Provide the (x, y) coordinate of the cell's center where the given text is located.  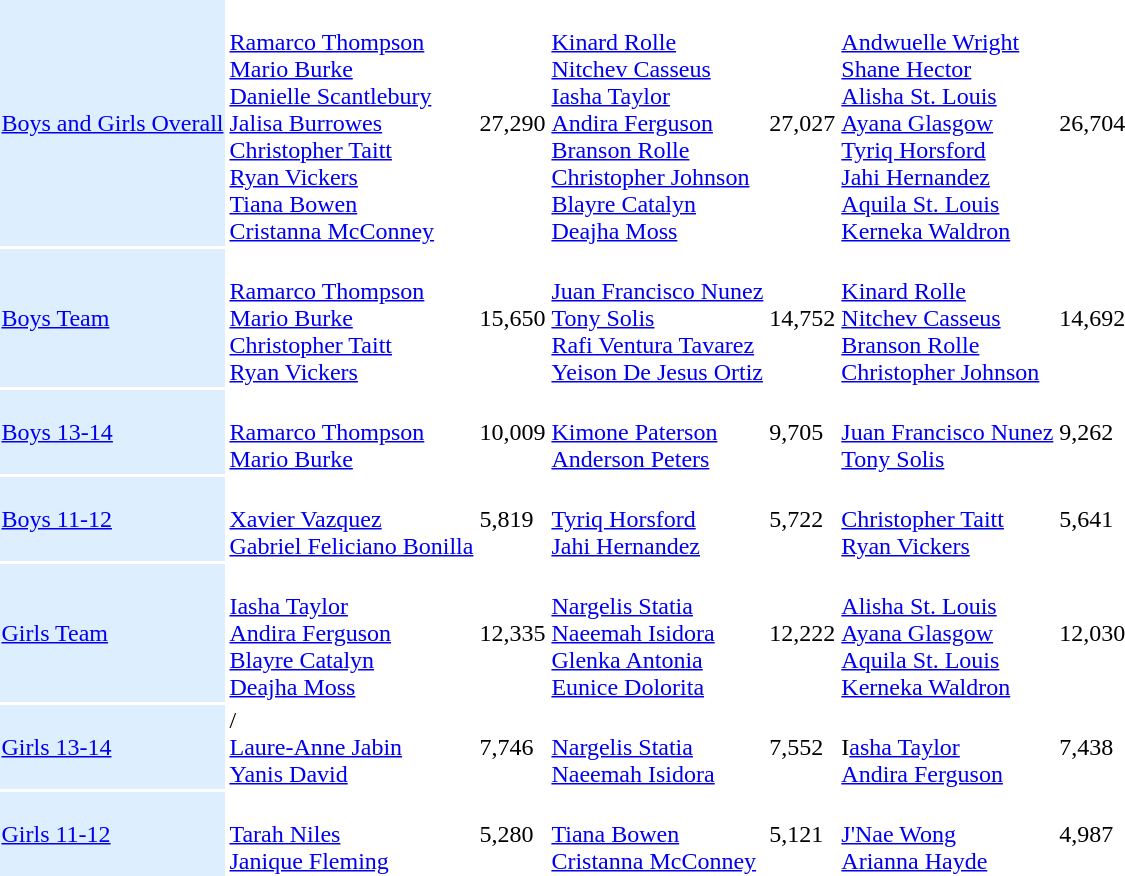
Tarah Niles Janique Fleming (352, 834)
5,121 (802, 834)
Girls 13-14 (112, 747)
Kinard Rolle Nitchev Casseus Iasha Taylor Andira Ferguson Branson Rolle Christopher Johnson Blayre CatalynDeajha Moss (658, 123)
Boys 13-14 (112, 432)
7,552 (802, 747)
Andwuelle WrightShane Hector Alisha St. Louis Ayana Glasgow Tyriq Horsford Jahi Hernandez Aquila St. Louis Kerneka Waldron (948, 123)
Ramarco Thompson Mario Burke (352, 432)
Boys Team (112, 318)
Christopher Taitt Ryan Vickers (948, 519)
Nargelis Statia Naeemah Isidora (658, 747)
/ Laure-Anne Jabin Yanis David (352, 747)
Tiana Bowen Cristanna McConney (658, 834)
Ramarco Thompson Mario Burke Danielle Scantlebury Jalisa Burrowes Christopher Taitt Ryan Vickers Tiana Bowen Cristanna McConney (352, 123)
Kinard Rolle Nitchev Casseus Branson Rolle Christopher Johnson (948, 318)
Juan Francisco Nunez Tony Solis (948, 432)
Ramarco Thompson Mario Burke Christopher Taitt Ryan Vickers (352, 318)
12,222 (802, 633)
12,335 (512, 633)
27,290 (512, 123)
Xavier Vazquez Gabriel Feliciano Bonilla (352, 519)
Girls Team (112, 633)
Iasha Taylor Andira Ferguson Blayre CatalynDeajha Moss (352, 633)
Iasha TaylorAndira Ferguson (948, 747)
Juan Francisco Nunez Tony Solis Rafi Ventura Tavarez Yeison De Jesus Ortiz (658, 318)
27,027 (802, 123)
Boys 11-12 (112, 519)
7,746 (512, 747)
Nargelis Statia Naeemah Isidora Glenka Antonia Eunice Dolorita (658, 633)
15,650 (512, 318)
Kimone Paterson Anderson Peters (658, 432)
Boys and Girls Overall (112, 123)
14,752 (802, 318)
Tyriq Horsford Jahi Hernandez (658, 519)
9,705 (802, 432)
J'Nae Wong Arianna Hayde (948, 834)
10,009 (512, 432)
5,722 (802, 519)
Girls 11-12 (112, 834)
5,280 (512, 834)
Alisha St. Louis Ayana Glasgow Aquila St. Louis Kerneka Waldron (948, 633)
5,819 (512, 519)
